Capture the cell that displays the provided text and extract its (x, y) central coordinate. 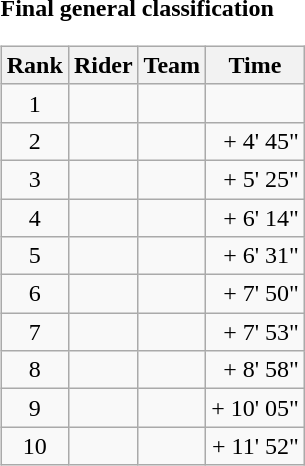
Rank (34, 65)
3 (34, 179)
+ 7' 50" (256, 294)
7 (34, 332)
Rider (103, 65)
9 (34, 408)
+ 10' 05" (256, 408)
Team (172, 65)
1 (34, 103)
10 (34, 446)
+ 11' 52" (256, 446)
2 (34, 141)
6 (34, 294)
+ 6' 31" (256, 256)
4 (34, 217)
+ 5' 25" (256, 179)
+ 6' 14" (256, 217)
+ 4' 45" (256, 141)
+ 8' 58" (256, 370)
Time (256, 65)
5 (34, 256)
8 (34, 370)
+ 7' 53" (256, 332)
